From the cell containing the given text, extract its center point as (x, y) coordinate. 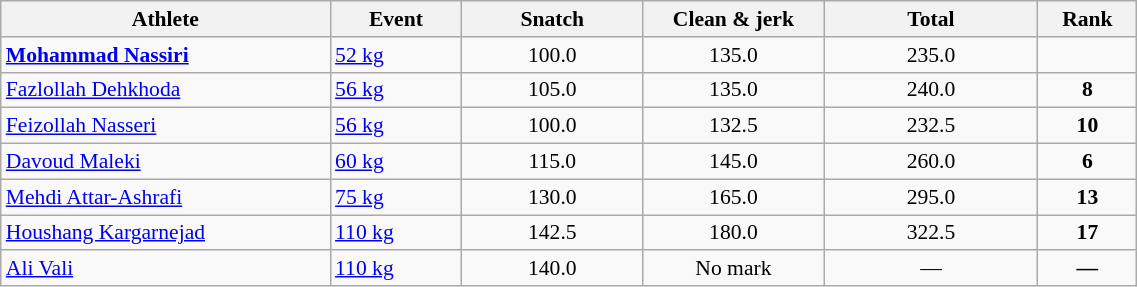
260.0 (931, 162)
8 (1088, 90)
142.5 (552, 233)
Total (931, 19)
75 kg (396, 197)
Houshang Kargarnejad (166, 233)
Feizollah Nasseri (166, 126)
Clean & jerk (734, 19)
Fazlollah Dehkhoda (166, 90)
10 (1088, 126)
Rank (1088, 19)
Athlete (166, 19)
Ali Vali (166, 269)
Event (396, 19)
60 kg (396, 162)
145.0 (734, 162)
240.0 (931, 90)
295.0 (931, 197)
232.5 (931, 126)
Mohammad Nassiri (166, 55)
17 (1088, 233)
13 (1088, 197)
Snatch (552, 19)
132.5 (734, 126)
52 kg (396, 55)
165.0 (734, 197)
No mark (734, 269)
180.0 (734, 233)
105.0 (552, 90)
130.0 (552, 197)
322.5 (931, 233)
6 (1088, 162)
Mehdi Attar-Ashrafi (166, 197)
Davoud Maleki (166, 162)
235.0 (931, 55)
115.0 (552, 162)
140.0 (552, 269)
